Return the [x, y] coordinate for the center point of the cell that contains the specified text.  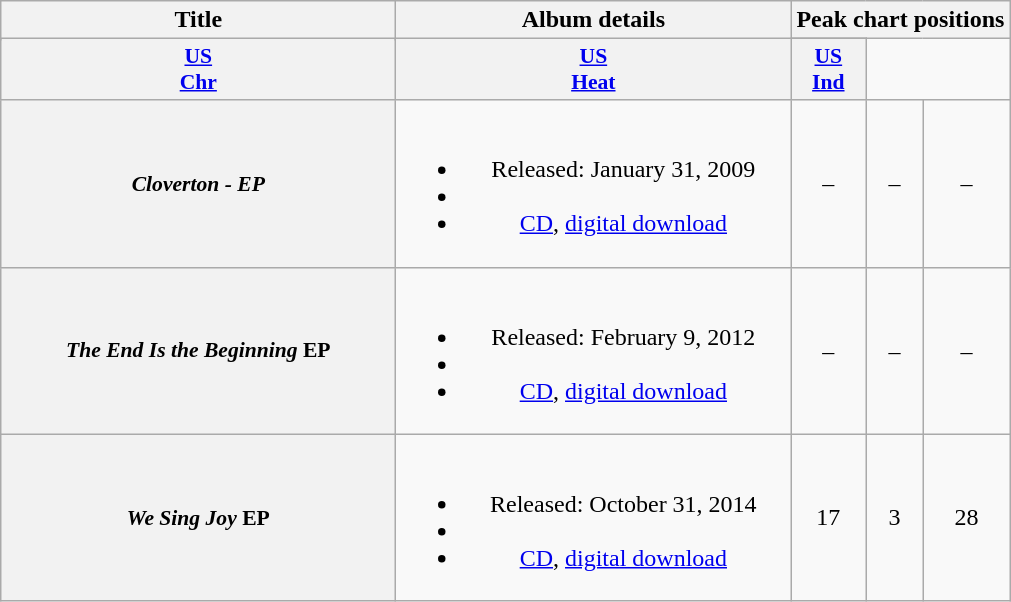
Title [198, 20]
Released: February 9, 2012CD, digital download [594, 350]
We Sing Joy EP [198, 518]
USInd [828, 70]
3 [894, 518]
17 [828, 518]
USHeat [594, 70]
Released: October 31, 2014CD, digital download [594, 518]
28 [966, 518]
The End Is the Beginning EP [198, 350]
Released: January 31, 2009CD, digital download [594, 184]
Cloverton - EP [198, 184]
Album details [594, 20]
Peak chart positions [900, 20]
USChr [198, 70]
